Find where the given text appears and provide that cell's center as (X, Y) coordinate. 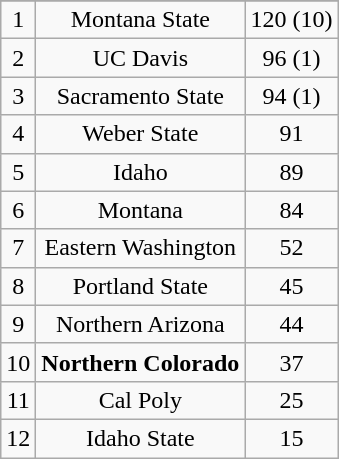
91 (292, 134)
Idaho State (140, 438)
Idaho (140, 172)
89 (292, 172)
Weber State (140, 134)
9 (18, 324)
94 (1) (292, 96)
6 (18, 210)
Sacramento State (140, 96)
12 (18, 438)
Northern Colorado (140, 362)
52 (292, 248)
Northern Arizona (140, 324)
8 (18, 286)
Montana (140, 210)
37 (292, 362)
84 (292, 210)
Cal Poly (140, 400)
Montana State (140, 20)
44 (292, 324)
120 (10) (292, 20)
96 (1) (292, 58)
2 (18, 58)
7 (18, 248)
4 (18, 134)
3 (18, 96)
Portland State (140, 286)
Eastern Washington (140, 248)
15 (292, 438)
5 (18, 172)
UC Davis (140, 58)
1 (18, 20)
45 (292, 286)
25 (292, 400)
10 (18, 362)
11 (18, 400)
